From the cell containing the given text, extract its center point as [X, Y] coordinate. 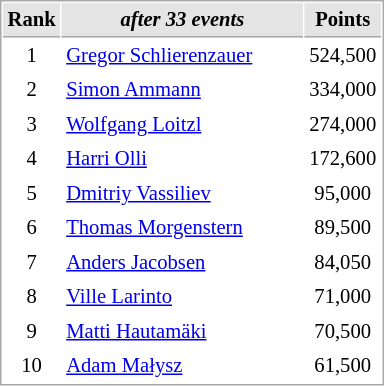
after 33 events [183, 20]
1 [32, 56]
8 [32, 296]
Points [343, 20]
Gregor Schlierenzauer [183, 56]
334,000 [343, 90]
9 [32, 332]
7 [32, 262]
274,000 [343, 124]
3 [32, 124]
Thomas Morgenstern [183, 228]
Simon Ammann [183, 90]
89,500 [343, 228]
70,500 [343, 332]
71,000 [343, 296]
Matti Hautamäki [183, 332]
5 [32, 194]
95,000 [343, 194]
Wolfgang Loitzl [183, 124]
2 [32, 90]
Ville Larinto [183, 296]
Rank [32, 20]
4 [32, 158]
Dmitriy Vassiliev [183, 194]
84,050 [343, 262]
524,500 [343, 56]
10 [32, 366]
Harri Olli [183, 158]
172,600 [343, 158]
Adam Małysz [183, 366]
Anders Jacobsen [183, 262]
6 [32, 228]
61,500 [343, 366]
